For the text-containing cell, return its midpoint in (X, Y) coordinate format. 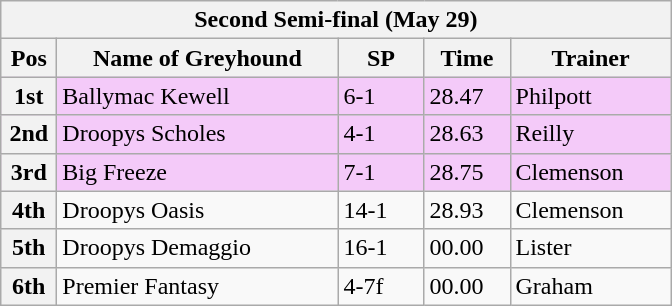
Name of Greyhound (198, 58)
6th (29, 286)
28.93 (467, 210)
Reilly (590, 134)
5th (29, 248)
Trainer (590, 58)
3rd (29, 172)
16-1 (381, 248)
SP (381, 58)
4-7f (381, 286)
Big Freeze (198, 172)
28.63 (467, 134)
14-1 (381, 210)
Droopys Oasis (198, 210)
2nd (29, 134)
Second Semi-final (May 29) (336, 20)
Ballymac Kewell (198, 96)
Pos (29, 58)
4th (29, 210)
Graham (590, 286)
28.47 (467, 96)
Time (467, 58)
Lister (590, 248)
1st (29, 96)
4-1 (381, 134)
Droopys Scholes (198, 134)
28.75 (467, 172)
7-1 (381, 172)
Philpott (590, 96)
Premier Fantasy (198, 286)
6-1 (381, 96)
Droopys Demaggio (198, 248)
